Extract the (x, y) coordinate from the center of the cell holding the provided text.  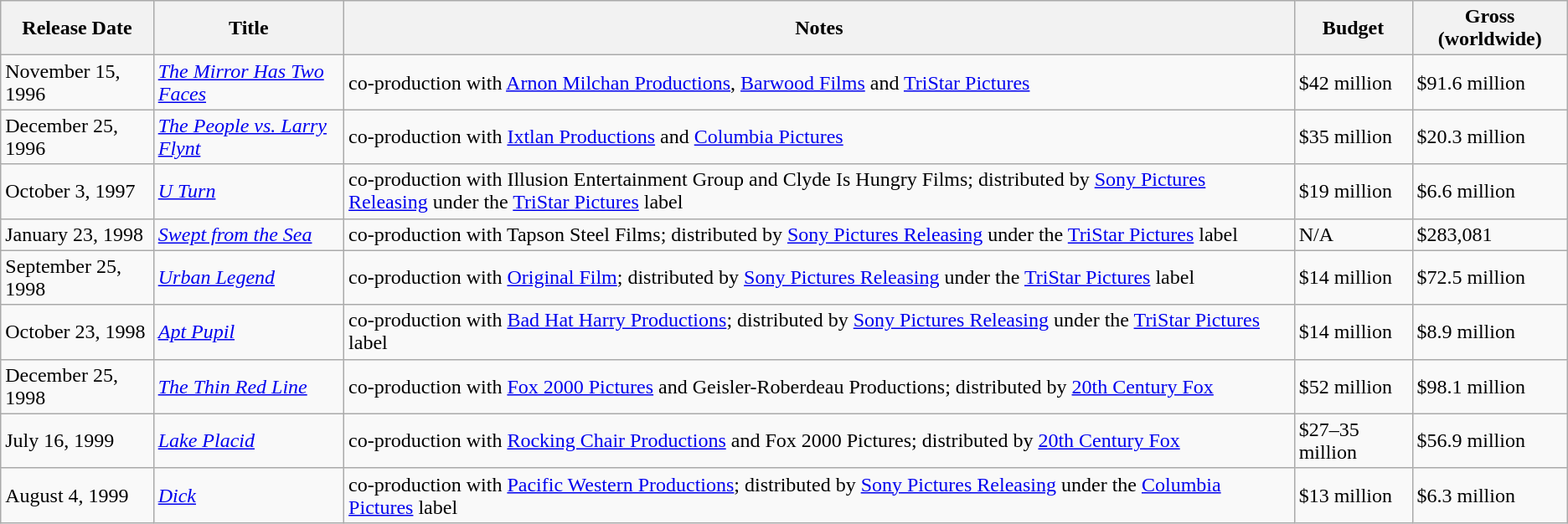
December 25, 1998 (77, 387)
The Mirror Has Two Faces (248, 82)
$27–35 million (1354, 440)
$56.9 million (1489, 440)
$98.1 million (1489, 387)
Urban Legend (248, 278)
co-production with Fox 2000 Pictures and Geisler-Roberdeau Productions; distributed by 20th Century Fox (819, 387)
co-production with Ixtlan Productions and Columbia Pictures (819, 137)
$6.6 million (1489, 191)
November 15, 1996 (77, 82)
October 23, 1998 (77, 331)
Lake Placid (248, 440)
September 25, 1998 (77, 278)
Swept from the Sea (248, 234)
$20.3 million (1489, 137)
$35 million (1354, 137)
The Thin Red Line (248, 387)
$72.5 million (1489, 278)
$91.6 million (1489, 82)
co-production with Arnon Milchan Productions, Barwood Films and TriStar Pictures (819, 82)
Release Date (77, 28)
co-production with Bad Hat Harry Productions; distributed by Sony Pictures Releasing under the TriStar Pictures label (819, 331)
$283,081 (1489, 234)
October 3, 1997 (77, 191)
December 25, 1996 (77, 137)
$52 million (1354, 387)
co-production with Tapson Steel Films; distributed by Sony Pictures Releasing under the TriStar Pictures label (819, 234)
co-production with Original Film; distributed by Sony Pictures Releasing under the TriStar Pictures label (819, 278)
co-production with Rocking Chair Productions and Fox 2000 Pictures; distributed by 20th Century Fox (819, 440)
Dick (248, 496)
August 4, 1999 (77, 496)
Budget (1354, 28)
$13 million (1354, 496)
co-production with Illusion Entertainment Group and Clyde Is Hungry Films; distributed by Sony Pictures Releasing under the TriStar Pictures label (819, 191)
Notes (819, 28)
co-production with Pacific Western Productions; distributed by Sony Pictures Releasing under the Columbia Pictures label (819, 496)
Apt Pupil (248, 331)
$42 million (1354, 82)
Title (248, 28)
U Turn (248, 191)
N/A (1354, 234)
July 16, 1999 (77, 440)
$19 million (1354, 191)
January 23, 1998 (77, 234)
Gross (worldwide) (1489, 28)
$6.3 million (1489, 496)
The People vs. Larry Flynt (248, 137)
$8.9 million (1489, 331)
